Return (x, y) of the center of cell containing provided text 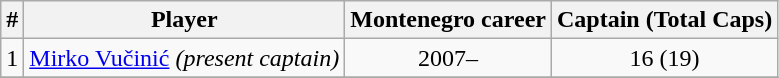
Montenegro career (448, 20)
1 (12, 58)
Mirko Vučinić (present captain) (184, 58)
Captain (Total Caps) (664, 20)
2007– (448, 58)
Player (184, 20)
# (12, 20)
16 (19) (664, 58)
